Determine the [x, y] coordinate at the center of the cell enclosing the given text.  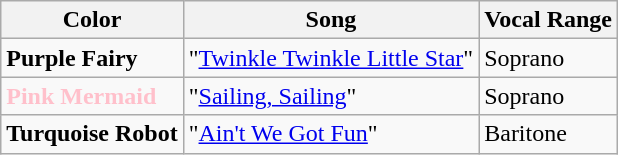
Color [92, 20]
Song [330, 20]
Turquoise Robot [92, 134]
"Twinkle Twinkle Little Star" [330, 58]
"Sailing, Sailing" [330, 96]
Vocal Range [548, 20]
Baritone [548, 134]
Purple Fairy [92, 58]
"Ain't We Got Fun" [330, 134]
Pink Mermaid [92, 96]
